Locate the cell with the specified text and output its (X, Y) center coordinate. 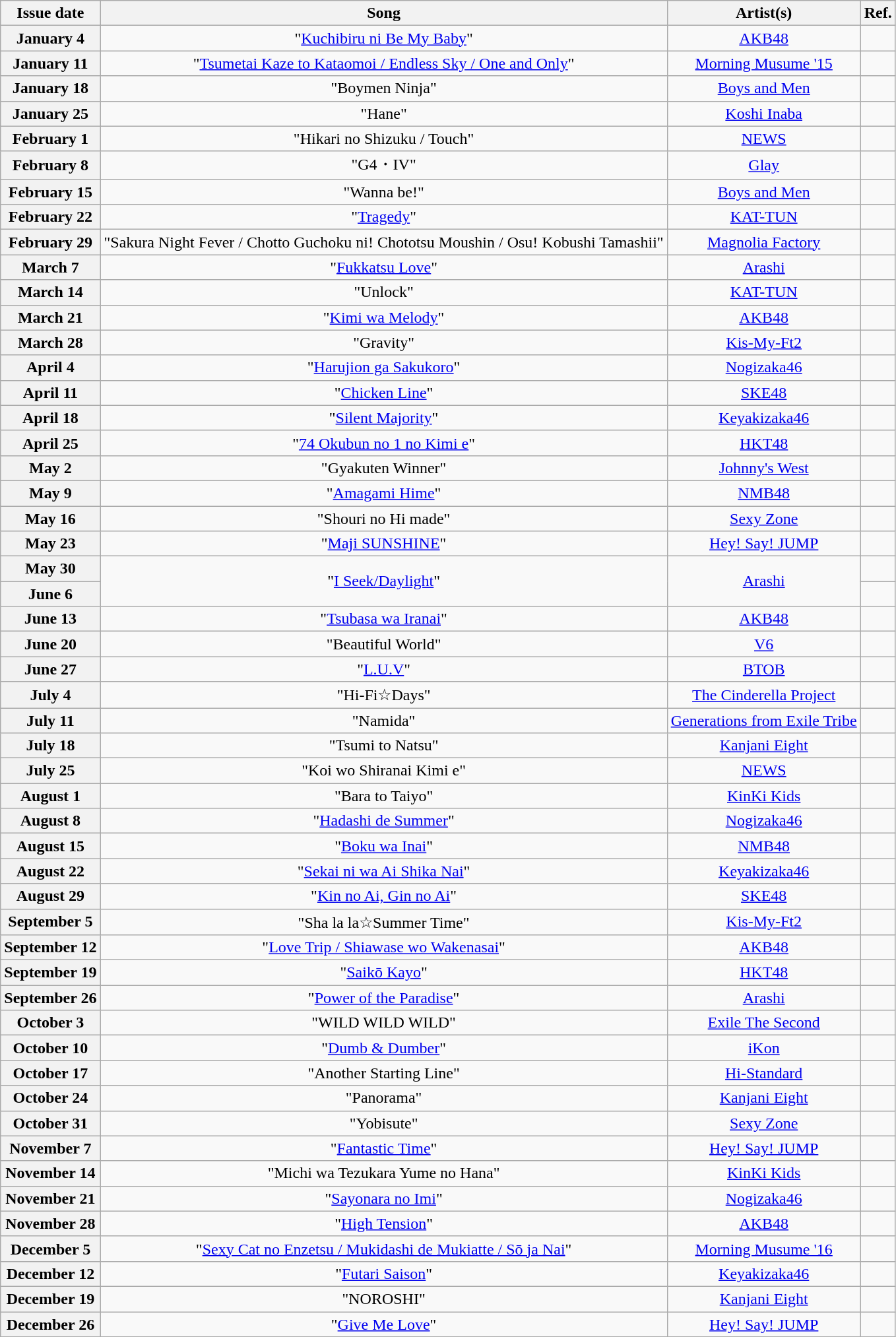
"Saikō Kayo" (384, 973)
"Tsumi to Natsu" (384, 746)
February 15 (50, 192)
November 21 (50, 1198)
"Wanna be!" (384, 192)
November 28 (50, 1223)
October 17 (50, 1073)
"Hane" (384, 114)
"Sexy Cat no Enzetsu / Mukidashi de Mukiatte / Sō ja Nai" (384, 1249)
April 11 (50, 393)
"Panorama" (384, 1098)
May 2 (50, 468)
June 27 (50, 669)
Magnolia Factory (764, 242)
Artist(s) (764, 13)
May 23 (50, 544)
"Beautiful World" (384, 644)
"High Tension" (384, 1223)
January 18 (50, 88)
Glay (764, 165)
"Hadashi de Summer" (384, 821)
September 5 (50, 922)
June 13 (50, 619)
"Give Me Love" (384, 1324)
December 26 (50, 1324)
January 4 (50, 38)
"G4・IV" (384, 165)
October 31 (50, 1123)
November 14 (50, 1173)
May 9 (50, 493)
October 3 (50, 1023)
"Namida" (384, 720)
"Kuchibiru ni Be My Baby" (384, 38)
"Shouri no Hi made" (384, 518)
"Kimi wa Melody" (384, 317)
Johnny's West (764, 468)
February 1 (50, 139)
Generations from Exile Tribe (764, 720)
"Yobisute" (384, 1123)
July 18 (50, 746)
"Sayonara no Imi" (384, 1198)
May 30 (50, 569)
Koshi Inaba (764, 114)
April 18 (50, 418)
BTOB (764, 669)
"Bara to Taiyo" (384, 796)
November 7 (50, 1148)
"Love Trip / Shiawase wo Wakenasai" (384, 948)
May 16 (50, 518)
"Fantastic Time" (384, 1148)
July 11 (50, 720)
August 22 (50, 871)
March 21 (50, 317)
"Chicken Line" (384, 393)
"Tsubasa wa Iranai" (384, 619)
March 28 (50, 342)
"Sakura Night Fever / Chotto Guchoku ni! Chototsu Moushin / Osu! Kobushi Tamashii" (384, 242)
"Maji SUNSHINE" (384, 544)
"Hi-Fi☆Days" (384, 695)
"Silent Majority" (384, 418)
"Harujion ga Sakukoro" (384, 368)
"Boymen Ninja" (384, 88)
February 22 (50, 217)
"Kin no Ai, Gin no Ai" (384, 896)
"Amagami Hime" (384, 493)
"Another Starting Line" (384, 1073)
"WILD WILD WILD" (384, 1023)
"Sekai ni wa Ai Shika Nai" (384, 871)
April 4 (50, 368)
March 7 (50, 267)
December 19 (50, 1299)
"74 Okubun no 1 no Kimi e" (384, 443)
"Tragedy" (384, 217)
"Power of the Paradise" (384, 998)
Morning Musume '15 (764, 63)
August 15 (50, 846)
"NOROSHI" (384, 1299)
January 25 (50, 114)
July 4 (50, 695)
February 8 (50, 165)
June 6 (50, 594)
December 5 (50, 1249)
October 24 (50, 1098)
July 25 (50, 771)
"Boku wa Inai" (384, 846)
"Gyakuten Winner" (384, 468)
"I Seek/Daylight" (384, 581)
February 29 (50, 242)
"Sha la la☆Summer Time" (384, 922)
September 19 (50, 973)
iKon (764, 1048)
March 14 (50, 292)
October 10 (50, 1048)
August 8 (50, 821)
"Unlock" (384, 292)
"Gravity" (384, 342)
September 26 (50, 998)
"Michi wa Tezukara Yume no Hana" (384, 1173)
Hi-Standard (764, 1073)
The Cinderella Project (764, 695)
"L.U.V" (384, 669)
Issue date (50, 13)
August 29 (50, 896)
Morning Musume '16 (764, 1249)
V6 (764, 644)
"Tsumetai Kaze to Kataomoi / Endless Sky / One and Only" (384, 63)
Exile The Second (764, 1023)
Ref. (878, 13)
September 12 (50, 948)
January 11 (50, 63)
June 20 (50, 644)
"Hikari no Shizuku / Touch" (384, 139)
"Fukkatsu Love" (384, 267)
December 12 (50, 1274)
April 25 (50, 443)
Song (384, 13)
August 1 (50, 796)
"Futari Saison" (384, 1274)
"Dumb & Dumber" (384, 1048)
"Koi wo Shiranai Kimi e" (384, 771)
